Scan for the cell matching the given text and deliver its [x, y] coordinate at center. 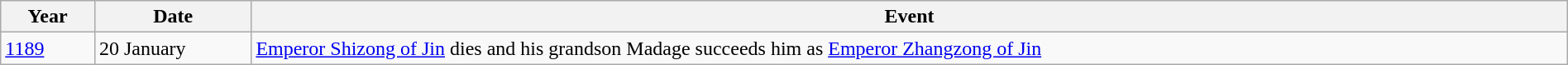
Year [48, 17]
20 January [172, 48]
Emperor Shizong of Jin dies and his grandson Madage succeeds him as Emperor Zhangzong of Jin [910, 48]
Event [910, 17]
1189 [48, 48]
Date [172, 17]
